Detect which cell encompasses the target text, then output its (X, Y) center coordinate. 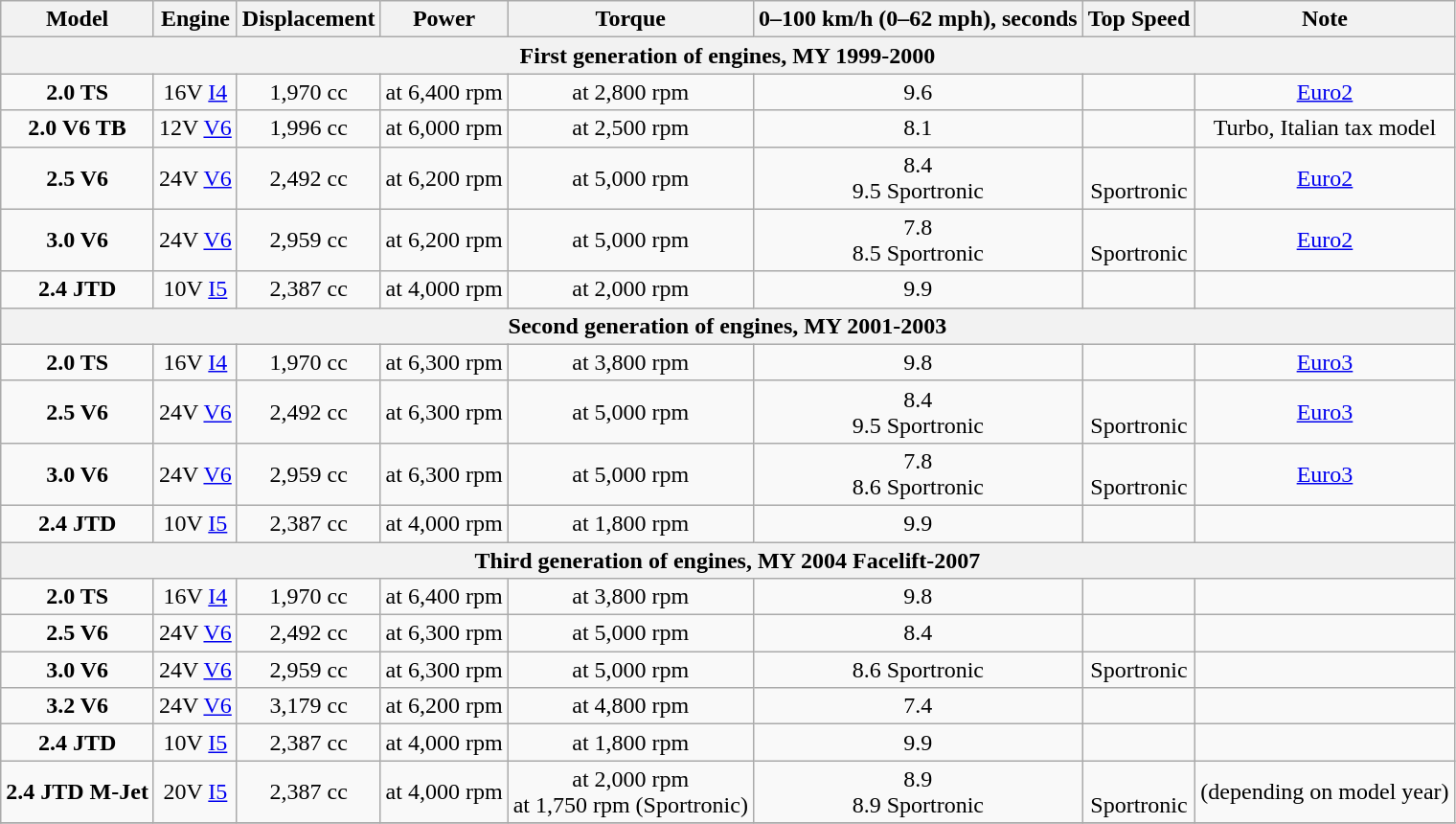
2.4 JTD M-Jet (78, 791)
3,179 cc (308, 706)
12V V6 (195, 128)
at 2,000 rpm at 1,750 rpm (Sportronic) (630, 791)
at 6,000 rpm (444, 128)
Turbo, Italian tax model (1325, 128)
2.0 V6 TB (78, 128)
8.4 (918, 633)
3.2 V6 (78, 706)
at 2,500 rpm (630, 128)
7.88.5 Sportronic (918, 240)
(depending on model year) (1325, 791)
20V I5 (195, 791)
First generation of engines, MY 1999-2000 (728, 56)
Note (1325, 19)
Top Speed (1139, 19)
9.6 (918, 92)
Engine (195, 19)
7.88.6 Sportronic (918, 473)
Third generation of engines, MY 2004 Facelift-2007 (728, 561)
at 2,800 rpm (630, 92)
8.1 (918, 128)
Power (444, 19)
0–100 km/h (0–62 mph), seconds (918, 19)
7.4 (918, 706)
at 2,000 rpm (630, 289)
at 4,800 rpm (630, 706)
Second generation of engines, MY 2001-2003 (728, 326)
1,996 cc (308, 128)
Displacement (308, 19)
8.6 Sportronic (918, 670)
8.98.9 Sportronic (918, 791)
Model (78, 19)
Torque (630, 19)
